Detect which cell encompasses the target text, then output its (X, Y) center coordinate. 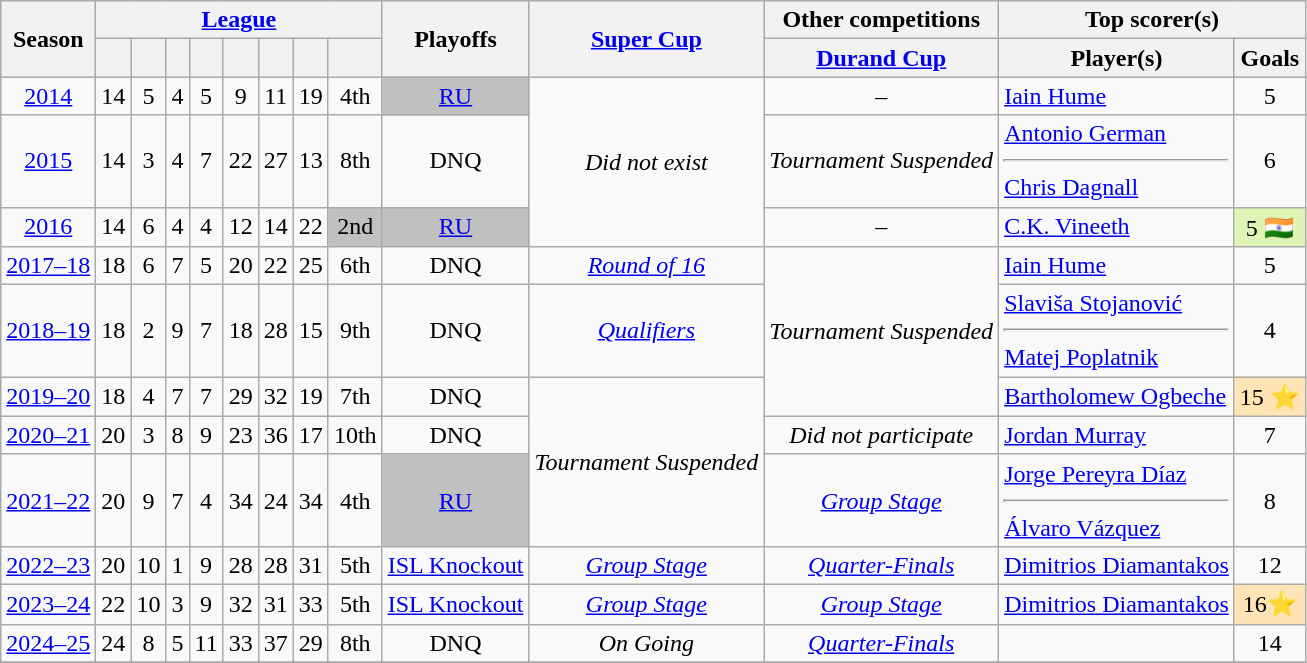
Super Cup (646, 39)
16⭐ (1270, 604)
Round of 16 (646, 266)
23 (240, 435)
Playoffs (456, 39)
2014 (48, 96)
Slaviša Stojanović Matej Poplatnik (1117, 331)
2021–22 (48, 500)
Goals (1270, 58)
10th (355, 435)
Antonio German Chris Dagnall (1117, 161)
On Going (646, 643)
Qualifiers (646, 331)
2nd (355, 227)
9th (355, 331)
2015 (48, 161)
Other competitions (882, 20)
36 (276, 435)
2024–25 (48, 643)
2 (148, 331)
1 (178, 565)
League (239, 20)
Durand Cup (882, 58)
7th (355, 397)
Did not exist (646, 162)
2022–23 (48, 565)
Did not participate (882, 435)
37 (276, 643)
17 (310, 435)
15 (310, 331)
2017–18 (48, 266)
15 ⭐ (1270, 397)
Season (48, 39)
Bartholomew Ogbeche (1117, 397)
2019–20 (48, 397)
C.K. Vineeth (1117, 227)
2018–19 (48, 331)
5 🇮🇳 (1270, 227)
2020–21 (48, 435)
Top scorer(s) (1152, 20)
2016 (48, 227)
Jorge Pereyra Díaz Álvaro Vázquez (1117, 500)
2023–24 (48, 604)
27 (276, 161)
Player(s) (1117, 58)
Jordan Murray (1117, 435)
13 (310, 161)
6th (355, 266)
25 (310, 266)
